Locate the cell with the specified text and output its [X, Y] center coordinate. 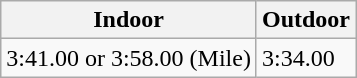
Outdoor [306, 20]
Indoor [129, 20]
3:34.00 [306, 58]
3:41.00 or 3:58.00 (Mile) [129, 58]
